Pinpoint the cell where the given text exists, returning its [X, Y] midpoint coordinate. 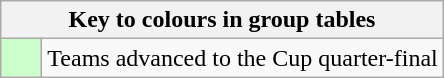
Key to colours in group tables [222, 20]
Teams advanced to the Cup quarter-final [242, 58]
